Capture the cell that displays the provided text and extract its (x, y) central coordinate. 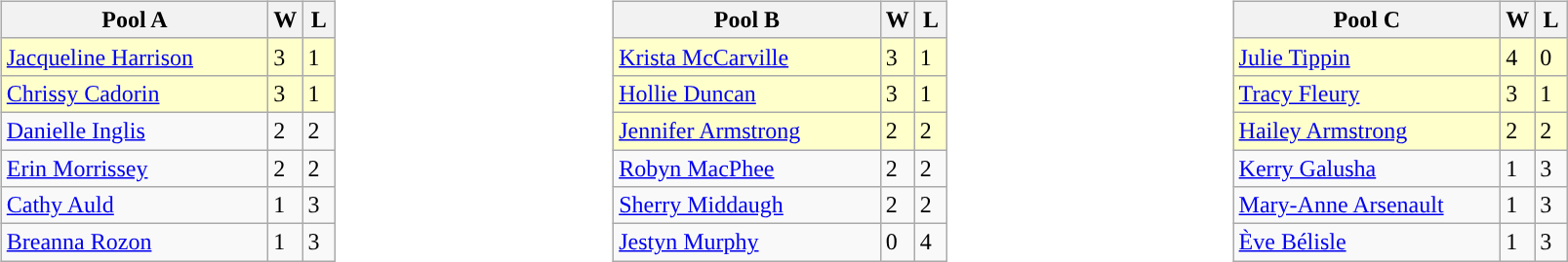
Pool C (1367, 19)
Hailey Armstrong (1367, 131)
Breanna Rozon (135, 243)
Krista McCarville (747, 56)
Kerry Galusha (1367, 168)
Danielle Inglis (135, 131)
Mary-Anne Arsenault (1367, 206)
Tracy Fleury (1367, 94)
Julie Tippin (1367, 56)
Sherry Middaugh (747, 206)
Jacqueline Harrison (135, 56)
Ève Bélisle (1367, 243)
Pool B (747, 19)
Pool A (135, 19)
Chrissy Cadorin (135, 94)
Jestyn Murphy (747, 243)
Jennifer Armstrong (747, 131)
Cathy Auld (135, 206)
Robyn MacPhee (747, 168)
Erin Morrissey (135, 168)
Hollie Duncan (747, 94)
